Output the (X, Y) coordinate of the center of the cell containing the given text.  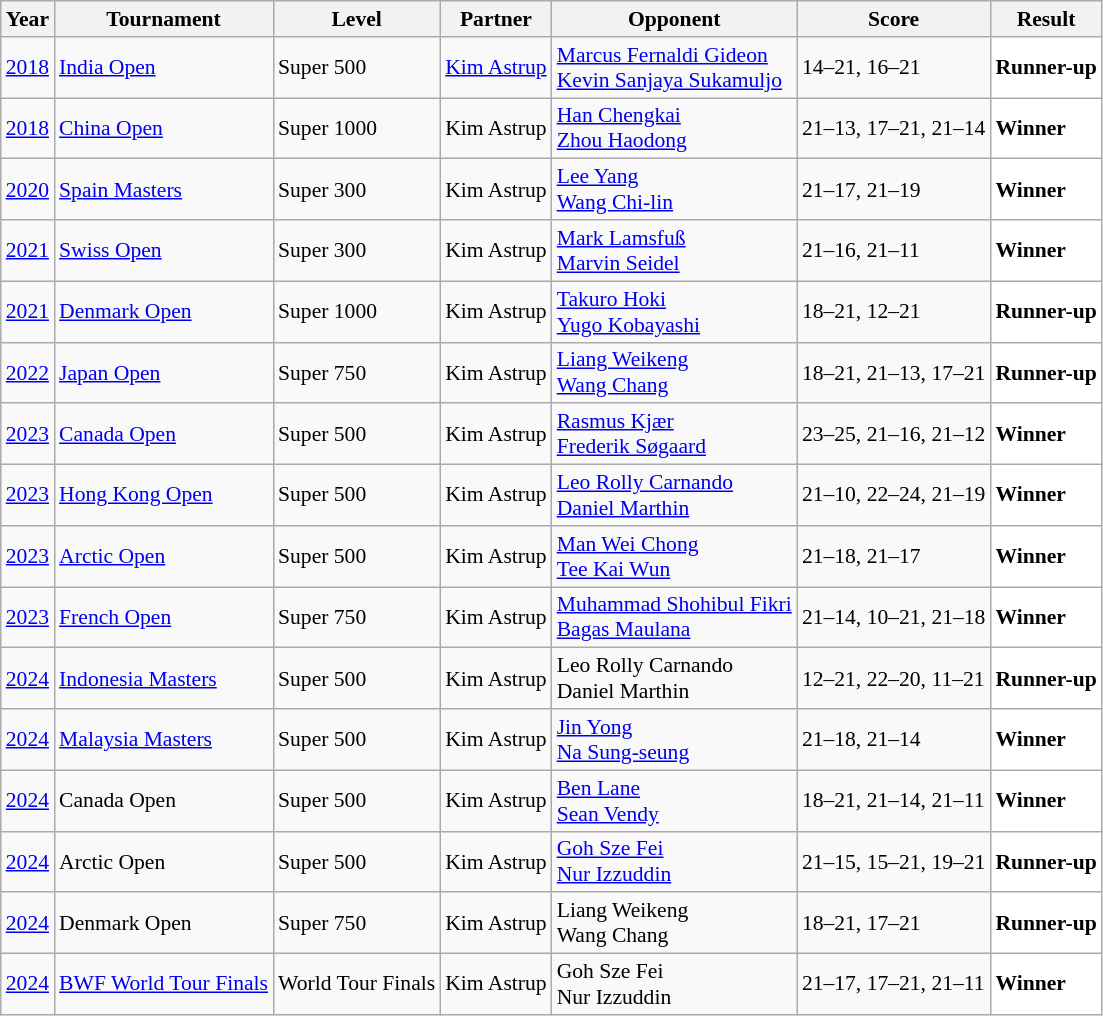
Malaysia Masters (164, 740)
Jin Yong Na Sung-seung (674, 740)
2022 (28, 372)
21–16, 21–11 (894, 250)
Mark Lamsfuß Marvin Seidel (674, 250)
Rasmus Kjær Frederik Søgaard (674, 434)
Level (356, 19)
BWF World Tour Finals (164, 984)
Hong Kong Open (164, 496)
Man Wei Chong Tee Kai Wun (674, 556)
18–21, 12–21 (894, 312)
Muhammad Shohibul Fikri Bagas Maulana (674, 618)
23–25, 21–16, 21–12 (894, 434)
18–21, 21–14, 21–11 (894, 800)
India Open (164, 68)
French Open (164, 618)
Spain Masters (164, 190)
21–18, 21–14 (894, 740)
Year (28, 19)
21–15, 15–21, 19–21 (894, 862)
18–21, 21–13, 17–21 (894, 372)
Indonesia Masters (164, 678)
12–21, 22–20, 11–21 (894, 678)
Opponent (674, 19)
China Open (164, 128)
14–21, 16–21 (894, 68)
Score (894, 19)
Takuro Hoki Yugo Kobayashi (674, 312)
Ben Lane Sean Vendy (674, 800)
World Tour Finals (356, 984)
Japan Open (164, 372)
21–17, 21–19 (894, 190)
Han Chengkai Zhou Haodong (674, 128)
2020 (28, 190)
21–18, 21–17 (894, 556)
21–13, 17–21, 21–14 (894, 128)
Marcus Fernaldi Gideon Kevin Sanjaya Sukamuljo (674, 68)
Lee Yang Wang Chi-lin (674, 190)
Partner (496, 19)
Result (1046, 19)
18–21, 17–21 (894, 924)
Tournament (164, 19)
21–10, 22–24, 21–19 (894, 496)
Swiss Open (164, 250)
21–14, 10–21, 21–18 (894, 618)
21–17, 17–21, 21–11 (894, 984)
